Return (X, Y) of the center of cell containing provided text 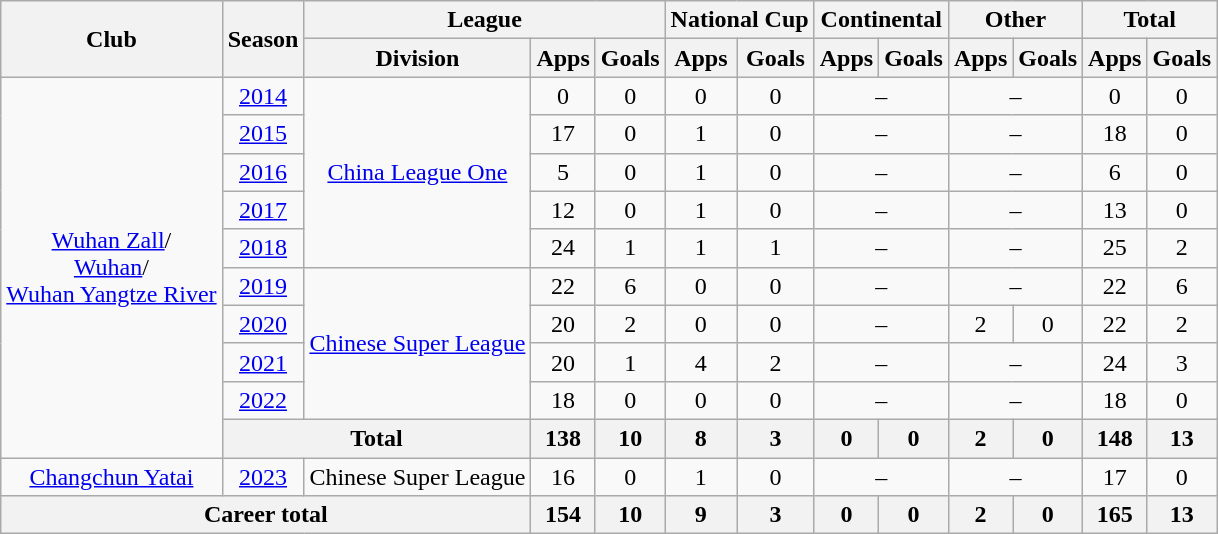
2021 (263, 362)
2023 (263, 477)
2018 (263, 248)
China League One (418, 172)
154 (563, 515)
Other (1015, 20)
8 (701, 438)
4 (701, 362)
2022 (263, 400)
12 (563, 210)
2014 (263, 96)
Continental (881, 20)
2020 (263, 324)
Wuhan Zall/Wuhan/Wuhan Yangtze River (112, 268)
Club (112, 39)
2019 (263, 286)
Division (418, 58)
138 (563, 438)
2015 (263, 134)
9 (701, 515)
Season (263, 39)
Career total (266, 515)
2016 (263, 172)
165 (1115, 515)
25 (1115, 248)
National Cup (740, 20)
5 (563, 172)
2017 (263, 210)
148 (1115, 438)
Changchun Yatai (112, 477)
16 (563, 477)
League (484, 20)
